Output the [X, Y] coordinate of the center of the cell containing the given text.  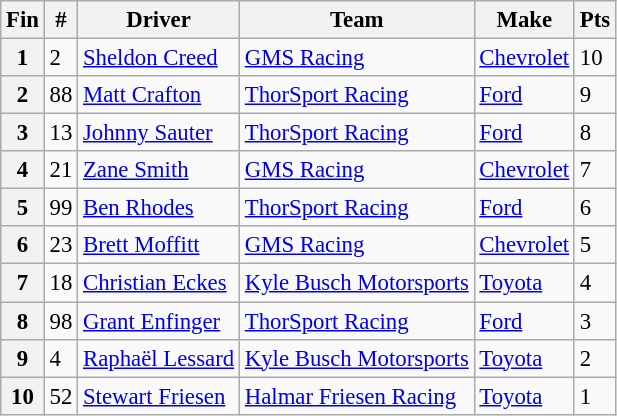
Make [524, 20]
Ben Rhodes [159, 208]
Driver [159, 20]
Halmar Friesen Racing [356, 396]
Stewart Friesen [159, 396]
# [60, 20]
Grant Enfinger [159, 321]
Christian Eckes [159, 283]
88 [60, 95]
Zane Smith [159, 170]
Johnny Sauter [159, 133]
18 [60, 283]
Matt Crafton [159, 95]
98 [60, 321]
Sheldon Creed [159, 58]
13 [60, 133]
Fin [23, 20]
Brett Moffitt [159, 245]
Pts [594, 20]
52 [60, 396]
21 [60, 170]
99 [60, 208]
Raphaël Lessard [159, 358]
Team [356, 20]
23 [60, 245]
